Scan for the cell matching the given text and deliver its [X, Y] coordinate at center. 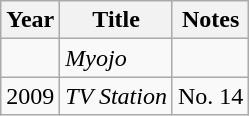
No. 14 [210, 96]
Title [116, 20]
Year [30, 20]
Notes [210, 20]
TV Station [116, 96]
2009 [30, 96]
Myojo [116, 58]
